Extract the [X, Y] coordinate from the center of the cell holding the provided text.  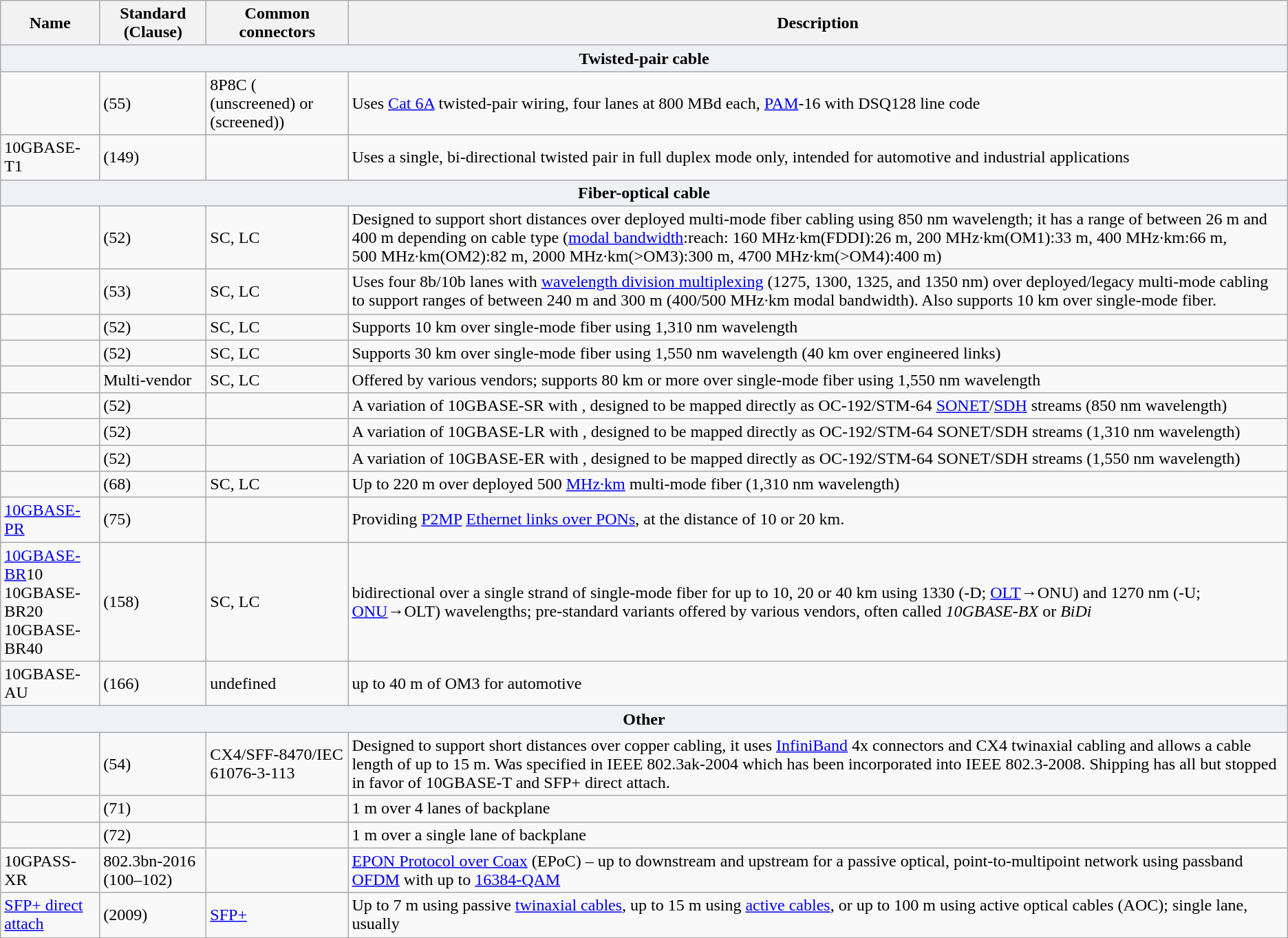
(158) [153, 601]
1 m over 4 lanes of backplane [817, 809]
(55) [153, 103]
10GPASS-XR [50, 870]
Other [644, 719]
Name [50, 23]
(75) [153, 520]
A variation of 10GBASE-LR with , designed to be mapped directly as OC-192/STM-64 SONET/SDH streams (1,310 nm wavelength) [817, 431]
10GBASE-PR [50, 520]
Common connectors [277, 23]
(68) [153, 484]
Supports 30 km over single-mode fiber using 1,550 nm wavelength (40 km over engineered links) [817, 353]
(2009) [153, 915]
Offered by various vendors; supports 80 km or more over single-mode fiber using 1,550 nm wavelength [817, 379]
10GBASE-T1 [50, 157]
(72) [153, 835]
10GBASE-AU [50, 684]
SFP+ [277, 915]
A variation of 10GBASE-SR with , designed to be mapped directly as OC-192/STM-64 SONET/SDH streams (850 nm wavelength) [817, 405]
1 m over a single lane of backplane [817, 835]
(149) [153, 157]
Uses Cat 6A twisted-pair wiring, four lanes at 800 MBd each, PAM-16 with DSQ128 line code [817, 103]
Up to 220 m over deployed 500 MHz·km multi-mode fiber (1,310 nm wavelength) [817, 484]
SFP+ direct attach [50, 915]
Standard (Clause) [153, 23]
Twisted-pair cable [644, 58]
Providing P2MP Ethernet links over PONs, at the distance of 10 or 20 km. [817, 520]
CX4/SFF-8470/IEC 61076-3-113 [277, 764]
Uses a single, bi-directional twisted pair in full duplex mode only, intended for automotive and industrial applications [817, 157]
Fiber-optical cable [644, 193]
(166) [153, 684]
up to 40 m of OM3 for automotive [817, 684]
Multi-vendor [153, 379]
10GBASE-BR1010GBASE-BR2010GBASE-BR40 [50, 601]
Up to 7 m using passive twinaxial cables, up to 15 m using active cables, or up to 100 m using active optical cables (AOC); single lane, usually [817, 915]
A variation of 10GBASE-ER with , designed to be mapped directly as OC-192/STM-64 SONET/SDH streams (1,550 nm wavelength) [817, 458]
Supports 10 km over single-mode fiber using 1,310 nm wavelength [817, 327]
undefined [277, 684]
(54) [153, 764]
(53) [153, 292]
8P8C ( (unscreened) or (screened)) [277, 103]
Description [817, 23]
802.3bn-2016 (100–102) [153, 870]
(71) [153, 809]
